Pinpoint the cell where the given text exists, returning its [x, y] midpoint coordinate. 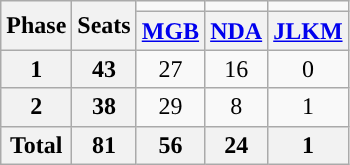
JLKM [308, 31]
Total [36, 145]
38 [104, 107]
43 [104, 69]
Seats [104, 26]
MGB [170, 31]
0 [308, 69]
81 [104, 145]
24 [236, 145]
Phase [36, 26]
NDA [236, 31]
27 [170, 69]
56 [170, 145]
29 [170, 107]
8 [236, 107]
2 [36, 107]
16 [236, 69]
